Output the [x, y] coordinate of the center of the cell containing the given text.  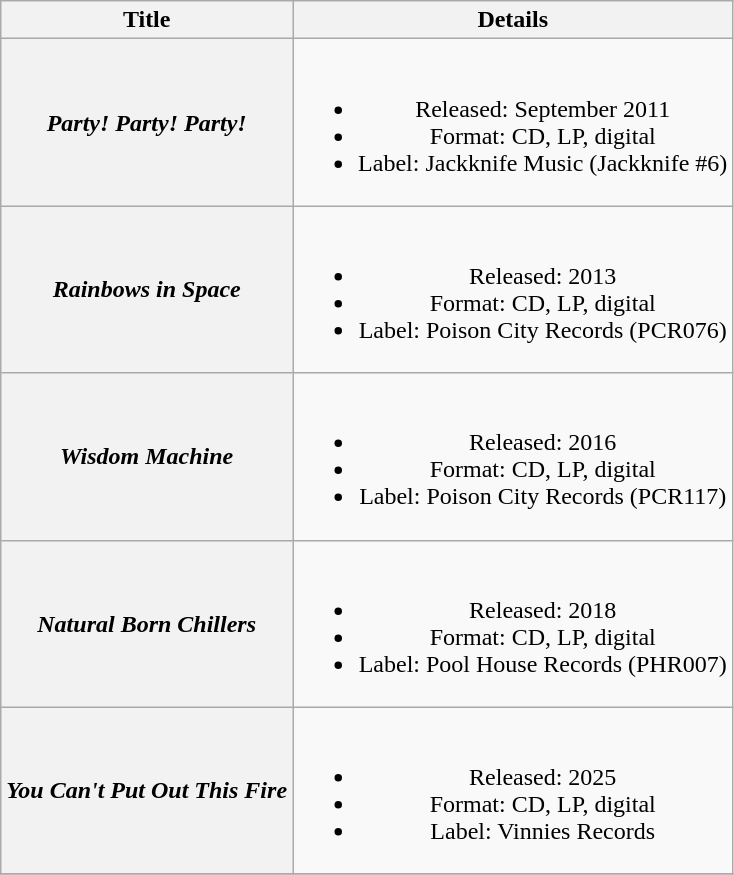
Wisdom Machine [147, 456]
Released: 2016Format: CD, LP, digitalLabel: Poison City Records (PCR117) [513, 456]
Title [147, 20]
Natural Born Chillers [147, 624]
Rainbows in Space [147, 290]
Released: September 2011Format: CD, LP, digitalLabel: Jackknife Music (Jackknife #6) [513, 122]
Released: 2018Format: CD, LP, digitalLabel: Pool House Records (PHR007) [513, 624]
Details [513, 20]
You Can't Put Out This Fire [147, 790]
Released: 2025Format: CD, LP, digitalLabel: Vinnies Records [513, 790]
Party! Party! Party! [147, 122]
Released: 2013Format: CD, LP, digitalLabel: Poison City Records (PCR076) [513, 290]
